Find where the given text appears and provide that cell's center as (X, Y) coordinate. 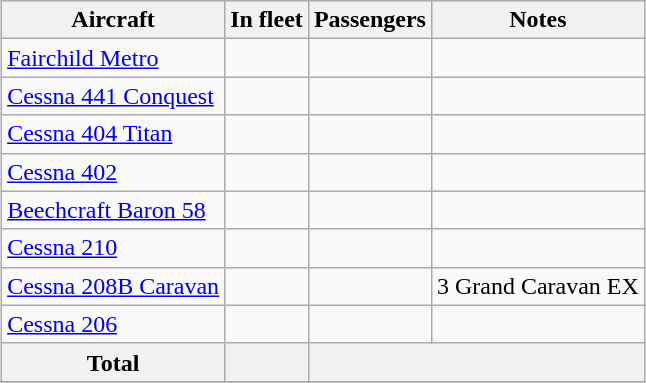
Total (114, 362)
Passengers (370, 20)
Fairchild Metro (114, 58)
3 Grand Caravan EX (538, 286)
Notes (538, 20)
Cessna 208B Caravan (114, 286)
In fleet (267, 20)
Cessna 210 (114, 248)
Aircraft (114, 20)
Beechcraft Baron 58 (114, 210)
Cessna 441 Conquest (114, 96)
Cessna 404 Titan (114, 134)
Cessna 402 (114, 172)
Cessna 206 (114, 324)
